Determine the (X, Y) coordinate at the center of the cell enclosing the given text.  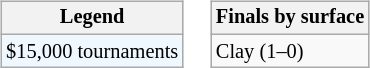
Finals by surface (290, 18)
Legend (92, 18)
$15,000 tournaments (92, 51)
Clay (1–0) (290, 51)
